Return the [X, Y] coordinate for the center point of the cell that contains the specified text.  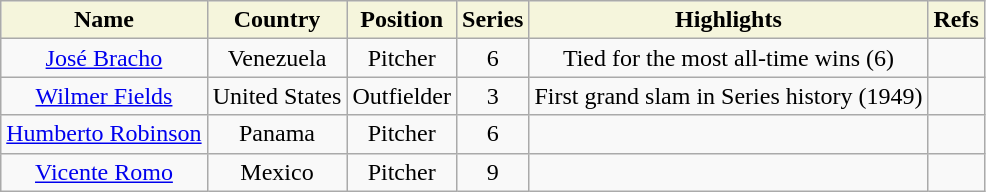
Venezuela [277, 58]
Wilmer Fields [104, 96]
Vicente Romo [104, 172]
José Bracho [104, 58]
Position [402, 20]
Humberto Robinson [104, 134]
Name [104, 20]
Outfielder [402, 96]
First grand slam in Series history (1949) [728, 96]
Country [277, 20]
Mexico [277, 172]
3 [493, 96]
Tied for the most all-time wins (6) [728, 58]
Highlights [728, 20]
United States [277, 96]
Series [493, 20]
9 [493, 172]
Panama [277, 134]
Refs [956, 20]
